Output the (X, Y) coordinate of the center of the cell containing the given text.  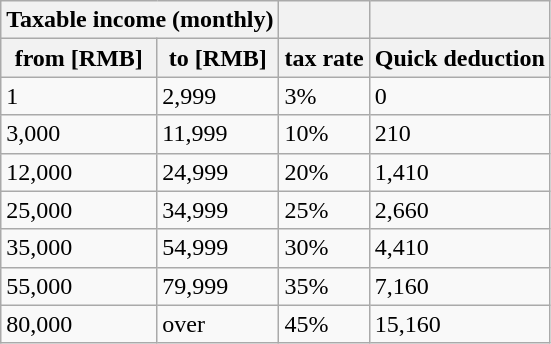
1,410 (460, 172)
20% (324, 172)
55,000 (79, 286)
80,000 (79, 324)
54,999 (218, 248)
4,410 (460, 248)
15,160 (460, 324)
0 (460, 96)
Quick deduction (460, 58)
25,000 (79, 210)
10% (324, 134)
35,000 (79, 248)
35% (324, 286)
210 (460, 134)
from [RMB] (79, 58)
34,999 (218, 210)
2,999 (218, 96)
Taxable income (monthly) (140, 20)
11,999 (218, 134)
tax rate (324, 58)
79,999 (218, 286)
2,660 (460, 210)
7,160 (460, 286)
1 (79, 96)
45% (324, 324)
to [RMB] (218, 58)
24,999 (218, 172)
25% (324, 210)
over (218, 324)
3% (324, 96)
3,000 (79, 134)
12,000 (79, 172)
30% (324, 248)
